Find where the given text appears and provide that cell's center as [x, y] coordinate. 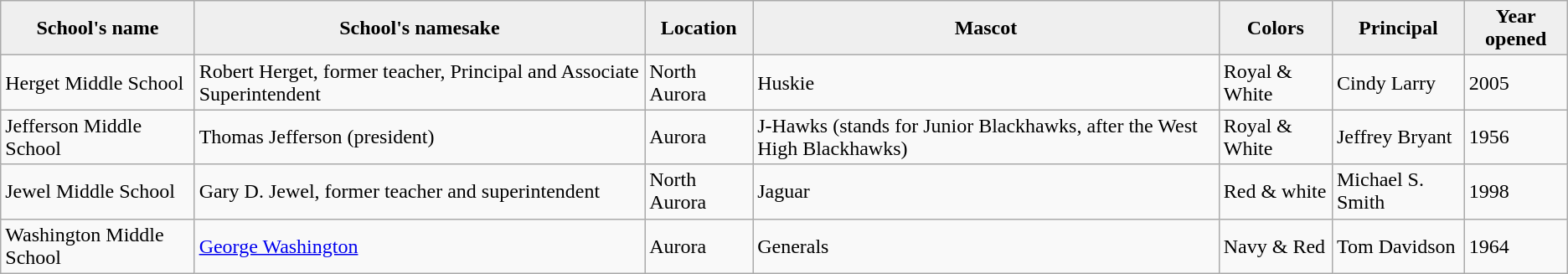
2005 [1516, 82]
Huskie [987, 82]
School's namesake [420, 28]
School's name [97, 28]
1998 [1516, 191]
1964 [1516, 246]
Jeffrey Bryant [1398, 137]
Red & white [1275, 191]
Herget Middle School [97, 82]
Tom Davidson [1398, 246]
Washington Middle School [97, 246]
J-Hawks (stands for Junior Blackhawks, after the West High Blackhawks) [987, 137]
Location [699, 28]
Year opened [1516, 28]
Gary D. Jewel, former teacher and superintendent [420, 191]
Jewel Middle School [97, 191]
Thomas Jefferson (president) [420, 137]
Michael S. Smith [1398, 191]
Colors [1275, 28]
Mascot [987, 28]
Navy & Red [1275, 246]
Jefferson Middle School [97, 137]
Principal [1398, 28]
Cindy Larry [1398, 82]
Jaguar [987, 191]
Robert Herget, former teacher, Principal and Associate Superintendent [420, 82]
George Washington [420, 246]
Generals [987, 246]
1956 [1516, 137]
